Search for the cell housing the specified text and yield its (X, Y) center coordinate. 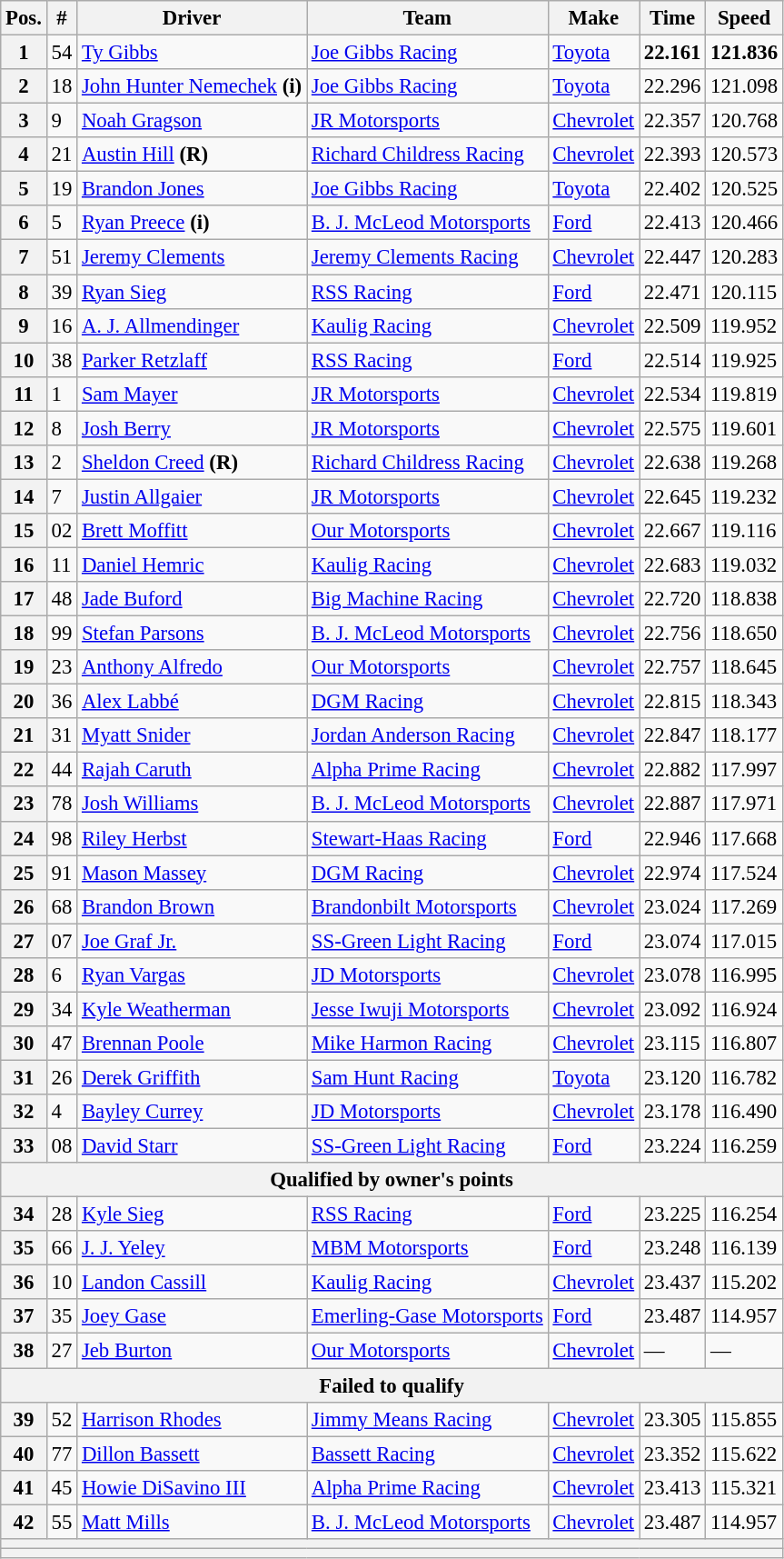
119.601 (745, 428)
Dillon Bassett (193, 1454)
22 (24, 770)
116.807 (745, 1044)
Jeremy Clements (193, 257)
John Hunter Nemechek (i) (193, 86)
07 (62, 941)
17 (24, 599)
Jeb Burton (193, 1351)
22.815 (672, 702)
Brennan Poole (193, 1044)
02 (62, 531)
Mason Massey (193, 873)
Jade Buford (193, 599)
116.139 (745, 1248)
Anthony Alfredo (193, 667)
115.202 (745, 1283)
22.638 (672, 463)
Bassett Racing (428, 1454)
42 (24, 1522)
23.024 (672, 906)
Brandon Brown (193, 906)
22.683 (672, 565)
Landon Cassill (193, 1283)
Joe Graf Jr. (193, 941)
22.720 (672, 599)
115.855 (745, 1419)
22.847 (672, 735)
Failed to qualify (392, 1385)
115.321 (745, 1487)
23.115 (672, 1044)
40 (24, 1454)
Daniel Hemric (193, 565)
23.078 (672, 975)
116.259 (745, 1146)
66 (62, 1248)
32 (24, 1112)
22.757 (672, 667)
120.466 (745, 223)
Sam Mayer (193, 394)
MBM Motorsports (428, 1248)
77 (62, 1454)
3 (24, 121)
22.296 (672, 86)
Harrison Rhodes (193, 1419)
Brandonbilt Motorsports (428, 906)
Myatt Snider (193, 735)
22.575 (672, 428)
23.413 (672, 1487)
117.971 (745, 804)
Mike Harmon Racing (428, 1044)
22.402 (672, 189)
52 (62, 1419)
22.756 (672, 634)
Noah Gragson (193, 121)
23.224 (672, 1146)
116.995 (745, 975)
Howie DiSavino III (193, 1487)
119.268 (745, 463)
Kyle Sieg (193, 1214)
51 (62, 257)
121.098 (745, 86)
Emerling-Gase Motorsports (428, 1317)
A. J. Allmendinger (193, 325)
Sam Hunt Racing (428, 1077)
Brandon Jones (193, 189)
Speed (745, 18)
Time (672, 18)
Driver (193, 18)
22.974 (672, 873)
Jordan Anderson Racing (428, 735)
22.946 (672, 838)
22.882 (672, 770)
Qualified by owner's points (392, 1180)
22.887 (672, 804)
118.177 (745, 735)
Josh Williams (193, 804)
121.836 (745, 53)
23.437 (672, 1283)
Brett Moffitt (193, 531)
22.667 (672, 531)
118.838 (745, 599)
Ty Gibbs (193, 53)
115.622 (745, 1454)
78 (62, 804)
08 (62, 1146)
Josh Berry (193, 428)
68 (62, 906)
116.924 (745, 1009)
29 (24, 1009)
33 (24, 1146)
23.120 (672, 1077)
117.997 (745, 770)
Matt Mills (193, 1522)
Kyle Weatherman (193, 1009)
23.225 (672, 1214)
23.178 (672, 1112)
Parker Retzlaff (193, 360)
22.509 (672, 325)
117.668 (745, 838)
12 (24, 428)
22.393 (672, 155)
23.248 (672, 1248)
14 (24, 496)
44 (62, 770)
Bayley Currey (193, 1112)
118.650 (745, 634)
118.645 (745, 667)
Joey Gase (193, 1317)
91 (62, 873)
47 (62, 1044)
Jeremy Clements Racing (428, 257)
J. J. Yeley (193, 1248)
# (62, 18)
30 (24, 1044)
120.573 (745, 155)
Make (593, 18)
23.305 (672, 1419)
Jimmy Means Racing (428, 1419)
116.490 (745, 1112)
22.413 (672, 223)
41 (24, 1487)
Big Machine Racing (428, 599)
Ryan Sieg (193, 292)
116.782 (745, 1077)
37 (24, 1317)
David Starr (193, 1146)
25 (24, 873)
Jesse Iwuji Motorsports (428, 1009)
48 (62, 599)
22.161 (672, 53)
120.283 (745, 257)
22.357 (672, 121)
99 (62, 634)
119.925 (745, 360)
55 (62, 1522)
98 (62, 838)
45 (62, 1487)
117.524 (745, 873)
119.116 (745, 531)
Riley Herbst (193, 838)
120.115 (745, 292)
22.514 (672, 360)
Ryan Vargas (193, 975)
Stefan Parsons (193, 634)
54 (62, 53)
Pos. (24, 18)
22.534 (672, 394)
119.819 (745, 394)
Team (428, 18)
Derek Griffith (193, 1077)
23.074 (672, 941)
Justin Allgaier (193, 496)
15 (24, 531)
24 (24, 838)
120.768 (745, 121)
116.254 (745, 1214)
22.645 (672, 496)
22.471 (672, 292)
117.269 (745, 906)
118.343 (745, 702)
Alex Labbé (193, 702)
119.232 (745, 496)
Austin Hill (R) (193, 155)
119.032 (745, 565)
Rajah Caruth (193, 770)
20 (24, 702)
23.092 (672, 1009)
120.525 (745, 189)
13 (24, 463)
Ryan Preece (i) (193, 223)
Stewart-Haas Racing (428, 838)
119.952 (745, 325)
23.352 (672, 1454)
Sheldon Creed (R) (193, 463)
117.015 (745, 941)
22.447 (672, 257)
